Find where the given text appears and provide that cell's center as (x, y) coordinate. 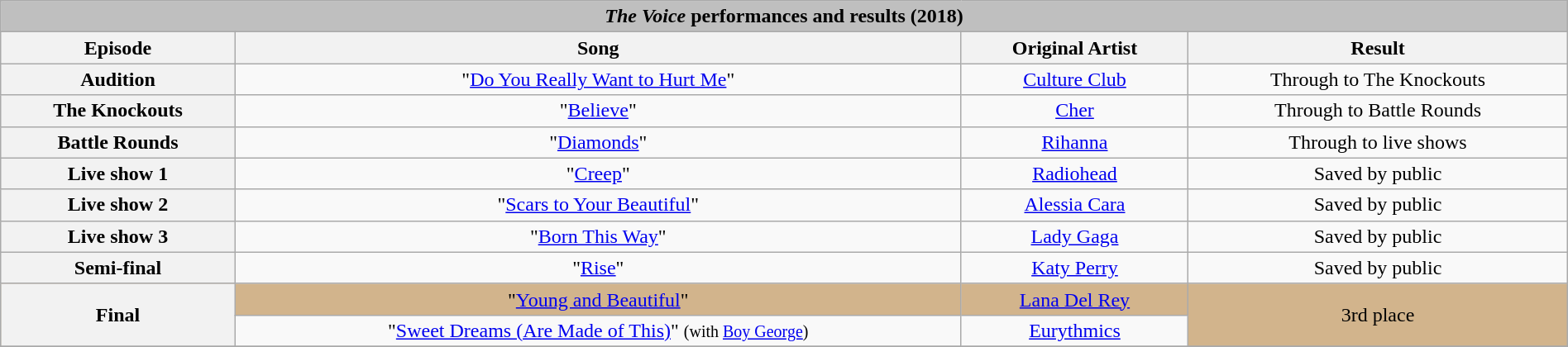
Live show 3 (118, 236)
Original Artist (1074, 48)
Radiohead (1074, 173)
Katy Perry (1074, 268)
Alessia Cara (1074, 205)
Result (1378, 48)
"Young and Beautiful" (598, 299)
"Rise" (598, 268)
Song (598, 48)
Episode (118, 48)
"Believe" (598, 111)
The Knockouts (118, 111)
"Born This Way" (598, 236)
Audition (118, 79)
"Diamonds" (598, 142)
Eurythmics (1074, 330)
Through to The Knockouts (1378, 79)
"Do You Really Want to Hurt Me" (598, 79)
Battle Rounds (118, 142)
Cher (1074, 111)
Lady Gaga (1074, 236)
Final (118, 315)
Through to Battle Rounds (1378, 111)
Rihanna (1074, 142)
Semi-final (118, 268)
3rd place (1378, 315)
Culture Club (1074, 79)
Lana Del Rey (1074, 299)
Live show 2 (118, 205)
Live show 1 (118, 173)
"Creep" (598, 173)
"Scars to Your Beautiful" (598, 205)
The Voice performances and results (2018) (784, 17)
"Sweet Dreams (Are Made of This)" (with Boy George) (598, 330)
Through to live shows (1378, 142)
